Return (X, Y) of the center of cell containing provided text 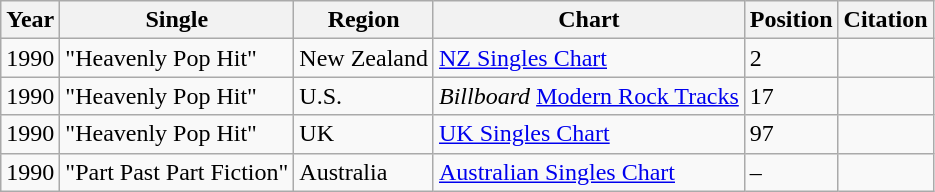
– (791, 172)
Citation (886, 20)
2 (791, 58)
NZ Singles Chart (588, 58)
U.S. (364, 96)
Single (177, 20)
Chart (588, 20)
Year (30, 20)
Billboard Modern Rock Tracks (588, 96)
Region (364, 20)
Australian Singles Chart (588, 172)
97 (791, 134)
UK (364, 134)
Australia (364, 172)
UK Singles Chart (588, 134)
17 (791, 96)
Position (791, 20)
New Zealand (364, 58)
"Part Past Part Fiction" (177, 172)
